Search for the cell housing the specified text and yield its [x, y] center coordinate. 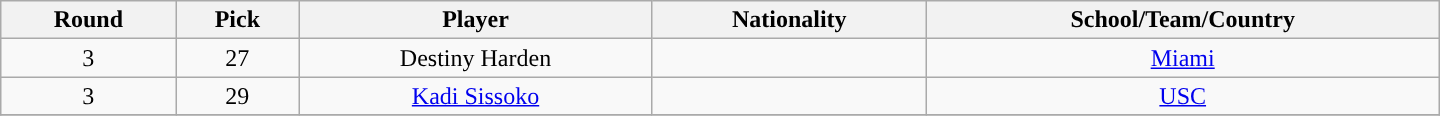
Player [476, 20]
Pick [238, 20]
Nationality [789, 20]
Round [88, 20]
School/Team/Country [1182, 20]
27 [238, 58]
Destiny Harden [476, 58]
USC [1182, 96]
Miami [1182, 58]
Kadi Sissoko [476, 96]
29 [238, 96]
